For the text-containing cell, return its midpoint in [X, Y] coordinate format. 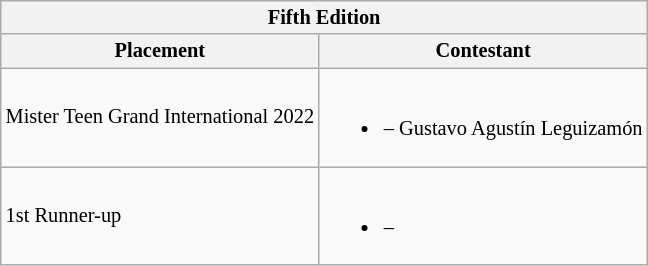
– Gustavo Agustín Leguizamón [483, 117]
Placement [160, 51]
Mister Teen Grand International 2022 [160, 117]
– [483, 215]
Contestant [483, 51]
1st Runner-up [160, 215]
Fifth Edition [324, 17]
